Return the [X, Y] coordinate for the center point of the cell that contains the specified text.  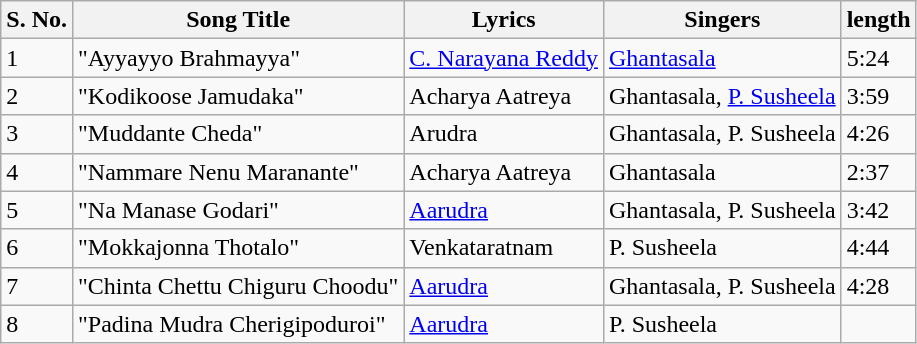
6 [37, 248]
"Mokkajonna Thotalo" [238, 248]
7 [37, 286]
3:42 [878, 210]
"Padina Mudra Cherigipoduroi" [238, 324]
8 [37, 324]
2:37 [878, 172]
3:59 [878, 96]
4:26 [878, 134]
4:28 [878, 286]
5:24 [878, 58]
2 [37, 96]
Singers [722, 20]
length [878, 20]
"Ayyayyo Brahmayya" [238, 58]
Venkataratnam [504, 248]
"Na Manase Godari" [238, 210]
"Nammare Nenu Maranante" [238, 172]
1 [37, 58]
Arudra [504, 134]
C. Narayana Reddy [504, 58]
3 [37, 134]
"Muddante Cheda" [238, 134]
5 [37, 210]
Song Title [238, 20]
Lyrics [504, 20]
4 [37, 172]
4:44 [878, 248]
"Kodikoose Jamudaka" [238, 96]
S. No. [37, 20]
"Chinta Chettu Chiguru Choodu" [238, 286]
